Scan for the cell matching the given text and deliver its [X, Y] coordinate at center. 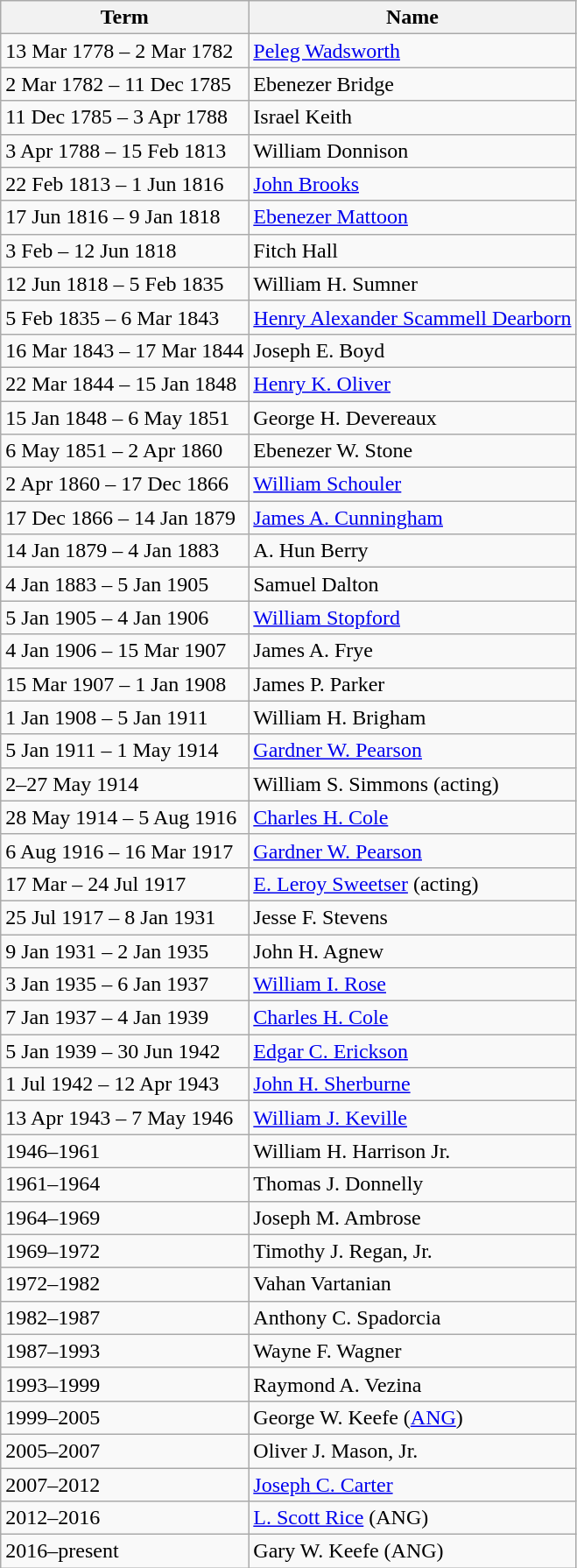
11 Dec 1785 – 3 Apr 1788 [124, 117]
13 Mar 1778 – 2 Mar 1782 [124, 51]
2005–2007 [124, 1451]
1946–1961 [124, 1151]
2012–2016 [124, 1518]
William J. Keville [412, 1118]
5 Jan 1905 – 4 Jan 1906 [124, 618]
6 Aug 1916 – 16 Mar 1917 [124, 851]
2016–present [124, 1551]
Raymond A. Vezina [412, 1384]
George W. Keefe (ANG) [412, 1417]
Israel Keith [412, 117]
25 Jul 1917 – 8 Jan 1931 [124, 917]
John Brooks [412, 184]
James A. Frye [412, 651]
William Donnison [412, 151]
Timothy J. Regan, Jr. [412, 1251]
Name [412, 18]
14 Jan 1879 – 4 Jan 1883 [124, 551]
Peleg Wadsworth [412, 51]
Ebenezer W. Stone [412, 451]
Henry Alexander Scammell Dearborn [412, 317]
1 Jan 1908 – 5 Jan 1911 [124, 717]
Joseph M. Ambrose [412, 1218]
Joseph C. Carter [412, 1485]
9 Jan 1931 – 2 Jan 1935 [124, 950]
1987–1993 [124, 1351]
E. Leroy Sweetser (acting) [412, 884]
Ebenezer Bridge [412, 84]
22 Feb 1813 – 1 Jun 1816 [124, 184]
17 Dec 1866 – 14 Jan 1879 [124, 518]
2 Mar 1782 – 11 Dec 1785 [124, 84]
William H. Brigham [412, 717]
Jesse F. Stevens [412, 917]
George H. Devereaux [412, 418]
William Schouler [412, 484]
15 Mar 1907 – 1 Jan 1908 [124, 684]
5 Feb 1835 – 6 Mar 1843 [124, 317]
5 Jan 1911 – 1 May 1914 [124, 751]
7 Jan 1937 – 4 Jan 1939 [124, 1018]
William S. Simmons (acting) [412, 784]
1964–1969 [124, 1218]
4 Jan 1906 – 15 Mar 1907 [124, 651]
16 Mar 1843 – 17 Mar 1844 [124, 350]
James P. Parker [412, 684]
Edgar C. Erickson [412, 1051]
1 Jul 1942 – 12 Apr 1943 [124, 1084]
17 Jun 1816 – 9 Jan 1818 [124, 217]
William H. Harrison Jr. [412, 1151]
5 Jan 1939 – 30 Jun 1942 [124, 1051]
L. Scott Rice (ANG) [412, 1518]
Henry K. Oliver [412, 384]
William I. Rose [412, 985]
28 May 1914 – 5 Aug 1916 [124, 817]
1972–1982 [124, 1284]
3 Feb – 12 Jun 1818 [124, 251]
Fitch Hall [412, 251]
2 Apr 1860 – 17 Dec 1866 [124, 484]
4 Jan 1883 – 5 Jan 1905 [124, 584]
Anthony C. Spadorcia [412, 1317]
1999–2005 [124, 1417]
Oliver J. Mason, Jr. [412, 1451]
Thomas J. Donnelly [412, 1184]
1961–1964 [124, 1184]
15 Jan 1848 – 6 May 1851 [124, 418]
1982–1987 [124, 1317]
22 Mar 1844 – 15 Jan 1848 [124, 384]
John H. Agnew [412, 950]
Vahan Vartanian [412, 1284]
Wayne F. Wagner [412, 1351]
12 Jun 1818 – 5 Feb 1835 [124, 284]
2–27 May 1914 [124, 784]
A. Hun Berry [412, 551]
Samuel Dalton [412, 584]
1969–1972 [124, 1251]
Term [124, 18]
3 Apr 1788 – 15 Feb 1813 [124, 151]
William H. Sumner [412, 284]
1993–1999 [124, 1384]
James A. Cunningham [412, 518]
Ebenezer Mattoon [412, 217]
13 Apr 1943 – 7 May 1946 [124, 1118]
John H. Sherburne [412, 1084]
17 Mar – 24 Jul 1917 [124, 884]
Joseph E. Boyd [412, 350]
2007–2012 [124, 1485]
Gary W. Keefe (ANG) [412, 1551]
William Stopford [412, 618]
3 Jan 1935 – 6 Jan 1937 [124, 985]
6 May 1851 – 2 Apr 1860 [124, 451]
